Output the [x, y] coordinate of the center of the cell containing the given text.  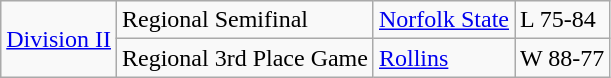
Rollins [444, 58]
L 75-84 [562, 20]
Regional Semifinal [244, 20]
W 88-77 [562, 58]
Regional 3rd Place Game [244, 58]
Division II [59, 39]
Norfolk State [444, 20]
